Search for the cell housing the specified text and yield its [X, Y] center coordinate. 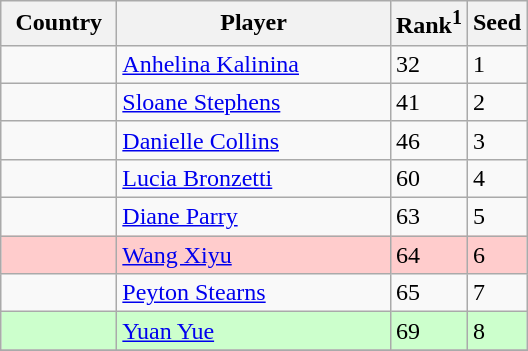
Anhelina Kalinina [254, 64]
2 [496, 102]
3 [496, 140]
Yuan Yue [254, 331]
Wang Xiyu [254, 255]
4 [496, 178]
1 [496, 64]
Rank1 [428, 24]
Diane Parry [254, 217]
5 [496, 217]
Player [254, 24]
41 [428, 102]
46 [428, 140]
Seed [496, 24]
6 [496, 255]
69 [428, 331]
7 [496, 293]
64 [428, 255]
63 [428, 217]
8 [496, 331]
Lucia Bronzetti [254, 178]
Sloane Stephens [254, 102]
65 [428, 293]
Danielle Collins [254, 140]
60 [428, 178]
Country [59, 24]
Peyton Stearns [254, 293]
32 [428, 64]
